From the cell containing the given text, extract its center point as (x, y) coordinate. 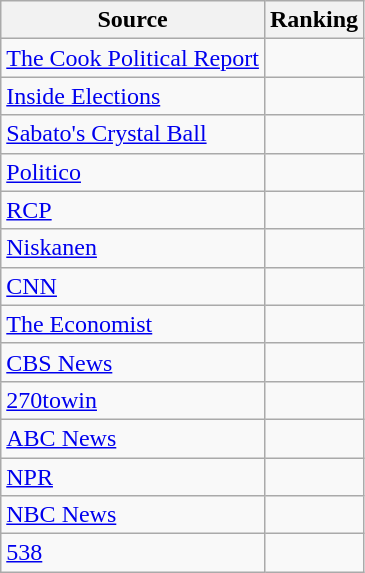
Politico (133, 172)
538 (133, 553)
CNN (133, 286)
Ranking (314, 20)
Inside Elections (133, 96)
NPR (133, 477)
The Economist (133, 324)
ABC News (133, 438)
Niskanen (133, 248)
270towin (133, 400)
The Cook Political Report (133, 58)
RCP (133, 210)
NBC News (133, 515)
CBS News (133, 362)
Source (133, 20)
Sabato's Crystal Ball (133, 134)
